Determine the [x, y] coordinate at the center of the cell enclosing the given text.  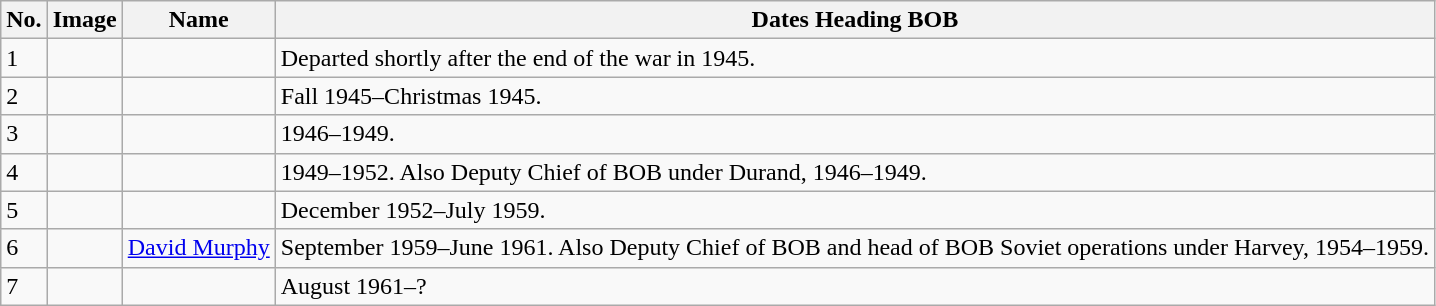
7 [24, 286]
August 1961–? [854, 286]
3 [24, 134]
Image [84, 20]
Fall 1945–Christmas 1945. [854, 96]
Departed shortly after the end of the war in 1945. [854, 58]
4 [24, 172]
September 1959–June 1961. Also Deputy Chief of BOB and head of BOB Soviet operations under Harvey, 1954–1959. [854, 248]
1949–1952. Also Deputy Chief of BOB under Durand, 1946–1949. [854, 172]
Name [198, 20]
December 1952–July 1959. [854, 210]
5 [24, 210]
No. [24, 20]
Dates Heading BOB [854, 20]
1946–1949. [854, 134]
6 [24, 248]
2 [24, 96]
1 [24, 58]
David Murphy [198, 248]
